Extract the (x, y) coordinate from the center of the cell holding the provided text.  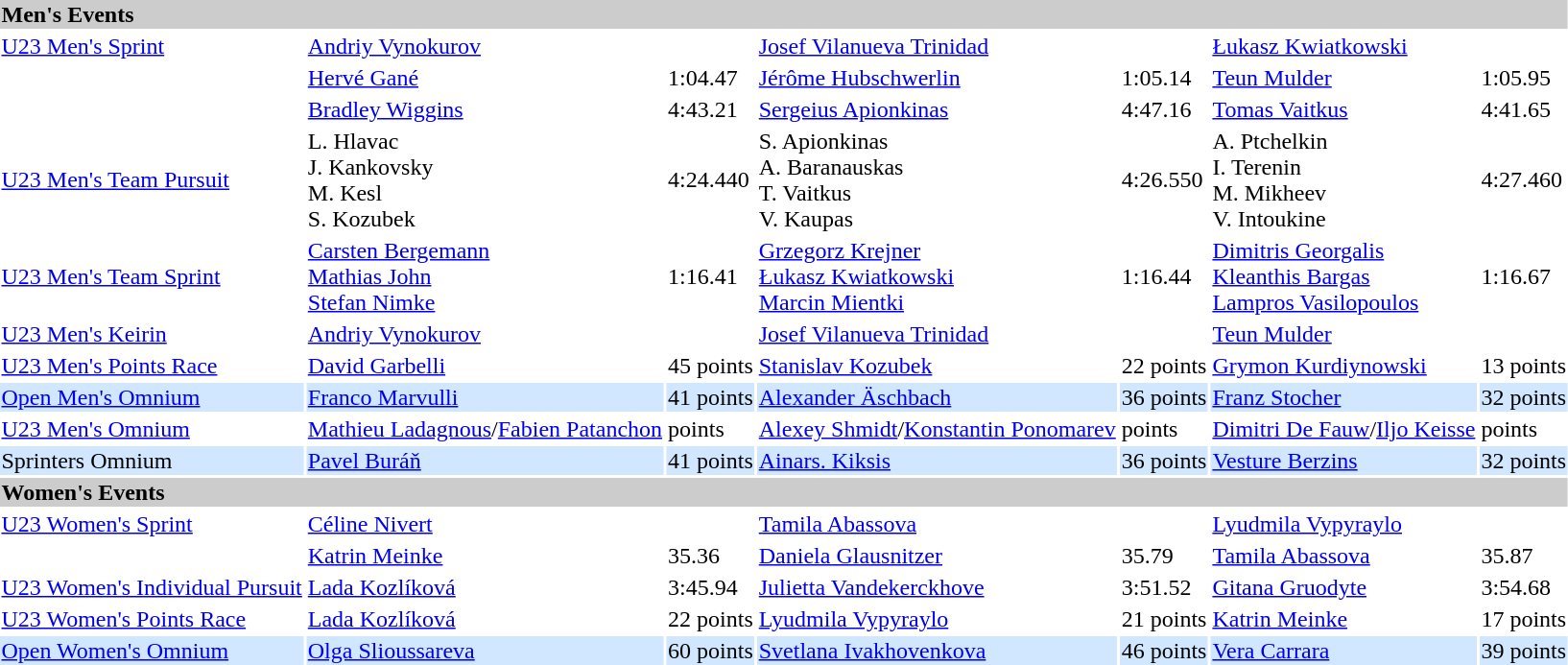
Hervé Gané (485, 78)
Carsten BergemannMathias JohnStefan Nimke (485, 276)
1:16.41 (711, 276)
U23 Women's Points Race (152, 619)
Ainars. Kiksis (937, 461)
1:05.95 (1524, 78)
17 points (1524, 619)
4:27.460 (1524, 180)
4:43.21 (711, 109)
Sprinters Omnium (152, 461)
3:54.68 (1524, 587)
1:04.47 (711, 78)
David Garbelli (485, 366)
Julietta Vandekerckhove (937, 587)
Grymon Kurdiynowski (1343, 366)
Daniela Glausnitzer (937, 556)
35.87 (1524, 556)
46 points (1164, 651)
35.79 (1164, 556)
Jérôme Hubschwerlin (937, 78)
Women's Events (784, 492)
4:47.16 (1164, 109)
4:26.550 (1164, 180)
45 points (711, 366)
1:16.67 (1524, 276)
3:45.94 (711, 587)
Vesture Berzins (1343, 461)
L. HlavacJ. KankovskyM. KeslS. Kozubek (485, 180)
Alexander Äschbach (937, 397)
Pavel Buráň (485, 461)
4:24.440 (711, 180)
Grzegorz KrejnerŁukasz KwiatkowskiMarcin Mientki (937, 276)
Gitana Gruodyte (1343, 587)
Olga Slioussareva (485, 651)
39 points (1524, 651)
Alexey Shmidt/Konstantin Ponomarev (937, 429)
Vera Carrara (1343, 651)
Bradley Wiggins (485, 109)
Open Women's Omnium (152, 651)
Łukasz Kwiatkowski (1343, 46)
Sergeius Apionkinas (937, 109)
Céline Nivert (485, 524)
U23 Women's Sprint (152, 524)
U23 Men's Keirin (152, 334)
Tomas Vaitkus (1343, 109)
Dimitri De Fauw/Iljo Keisse (1343, 429)
3:51.52 (1164, 587)
Dimitris GeorgalisKleanthis BargasLampros Vasilopoulos (1343, 276)
35.36 (711, 556)
1:05.14 (1164, 78)
Svetlana Ivakhovenkova (937, 651)
1:16.44 (1164, 276)
U23 Men's Team Pursuit (152, 180)
U23 Men's Omnium (152, 429)
Stanislav Kozubek (937, 366)
13 points (1524, 366)
U23 Men's Team Sprint (152, 276)
Men's Events (784, 14)
Mathieu Ladagnous/Fabien Patanchon (485, 429)
Open Men's Omnium (152, 397)
A. PtchelkinI. TereninM. MikheevV. Intoukine (1343, 180)
21 points (1164, 619)
60 points (711, 651)
Franco Marvulli (485, 397)
4:41.65 (1524, 109)
Franz Stocher (1343, 397)
U23 Women's Individual Pursuit (152, 587)
U23 Men's Points Race (152, 366)
S. ApionkinasA. BaranauskasT. VaitkusV. Kaupas (937, 180)
U23 Men's Sprint (152, 46)
